Return [x, y] of the center of cell containing provided text 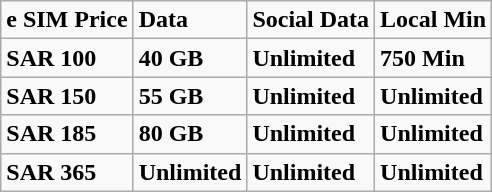
80 GB [190, 134]
e SIM Price [67, 20]
SAR 185 [67, 134]
Local Min [434, 20]
SAR 365 [67, 172]
SAR 100 [67, 58]
55 GB [190, 96]
750 Min [434, 58]
Social Data [311, 20]
Data [190, 20]
SAR 150 [67, 96]
40 GB [190, 58]
